Extract the (X, Y) coordinate from the center of the cell holding the provided text.  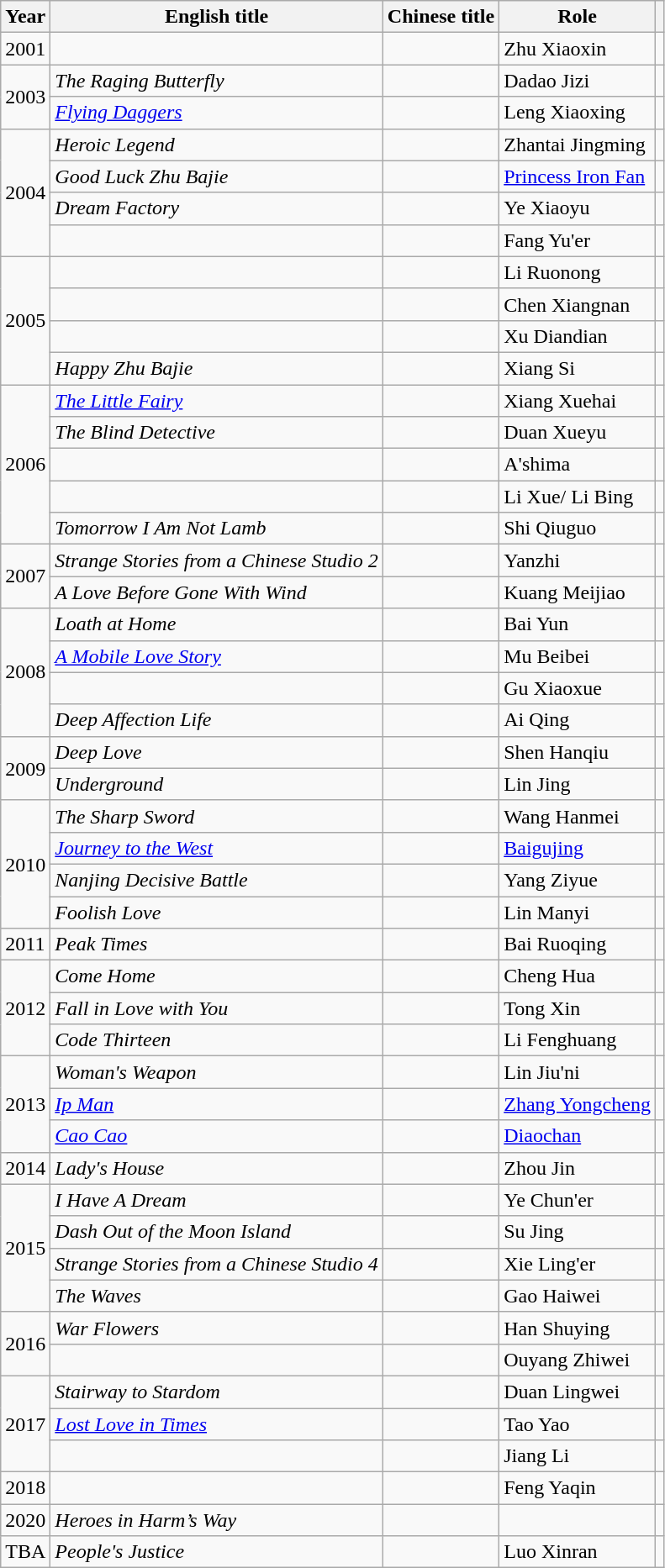
Lady's House (217, 1168)
Tong Xin (578, 1008)
TBA (25, 1552)
Feng Yaqin (578, 1488)
Fall in Love with You (217, 1008)
Nanjing Decisive Battle (217, 880)
Fang Yu'er (578, 240)
Happy Zhu Bajie (217, 368)
Flying Daggers (217, 113)
Ip Man (217, 1104)
Journey to the West (217, 848)
Ai Qing (578, 720)
Strange Stories from a Chinese Studio 2 (217, 560)
English title (217, 17)
Chen Xiangnan (578, 304)
Woman's Weapon (217, 1072)
A'shima (578, 465)
2009 (25, 768)
Jiang Li (578, 1456)
Tomorrow I Am Not Lamb (217, 529)
Lin Jing (578, 784)
People's Justice (217, 1552)
2005 (25, 320)
I Have A Dream (217, 1200)
Xiang Xuehai (578, 401)
The Raging Butterfly (217, 81)
2017 (25, 1423)
Zhang Yongcheng (578, 1104)
Come Home (217, 976)
Lin Manyi (578, 912)
2015 (25, 1248)
2020 (25, 1520)
Cheng Hua (578, 976)
A Love Before Gone With Wind (217, 592)
Zhantai Jingming (578, 145)
Shi Qiuguo (578, 529)
Loath at Home (217, 624)
Li Ruonong (578, 272)
Lin Jiu'ni (578, 1072)
2007 (25, 576)
2012 (25, 1008)
2004 (25, 192)
Stairway to Stardom (217, 1392)
Su Jing (578, 1232)
Duan Xueyu (578, 433)
Peak Times (217, 944)
2006 (25, 465)
2018 (25, 1488)
Xu Diandian (578, 336)
Bai Yun (578, 624)
Han Shuying (578, 1328)
Yang Ziyue (578, 880)
Gao Haiwei (578, 1296)
Li Xue/ Li Bing (578, 497)
2001 (25, 49)
Role (578, 17)
Deep Love (217, 752)
Lost Love in Times (217, 1424)
Gu Xiaoxue (578, 688)
2008 (25, 672)
Code Thirteen (217, 1040)
Baigujing (578, 848)
Strange Stories from a Chinese Studio 4 (217, 1264)
The Sharp Sword (217, 816)
2011 (25, 944)
Wang Hanmei (578, 816)
Good Luck Zhu Bajie (217, 176)
Princess Iron Fan (578, 176)
Foolish Love (217, 912)
Dadao Jizi (578, 81)
A Mobile Love Story (217, 656)
Year (25, 17)
The Little Fairy (217, 401)
Underground (217, 784)
2010 (25, 864)
Bai Ruoqing (578, 944)
Dream Factory (217, 208)
Xie Ling'er (578, 1264)
Duan Lingwei (578, 1392)
Deep Affection Life (217, 720)
2003 (25, 97)
2016 (25, 1344)
Yanzhi (578, 560)
Cao Cao (217, 1136)
2013 (25, 1104)
Zhou Jin (578, 1168)
Mu Beibei (578, 656)
Kuang Meijiao (578, 592)
Xiang Si (578, 368)
Diaochan (578, 1136)
Ye Xiaoyu (578, 208)
War Flowers (217, 1328)
Leng Xiaoxing (578, 113)
Dash Out of the Moon Island (217, 1232)
Luo Xinran (578, 1552)
Ye Chun'er (578, 1200)
Zhu Xiaoxin (578, 49)
Ouyang Zhiwei (578, 1360)
Tao Yao (578, 1424)
Li Fenghuang (578, 1040)
Heroic Legend (217, 145)
Chinese title (441, 17)
The Waves (217, 1296)
Heroes in Harm’s Way (217, 1520)
The Blind Detective (217, 433)
2014 (25, 1168)
Shen Hanqiu (578, 752)
